Search for the cell housing the specified text and yield its (X, Y) center coordinate. 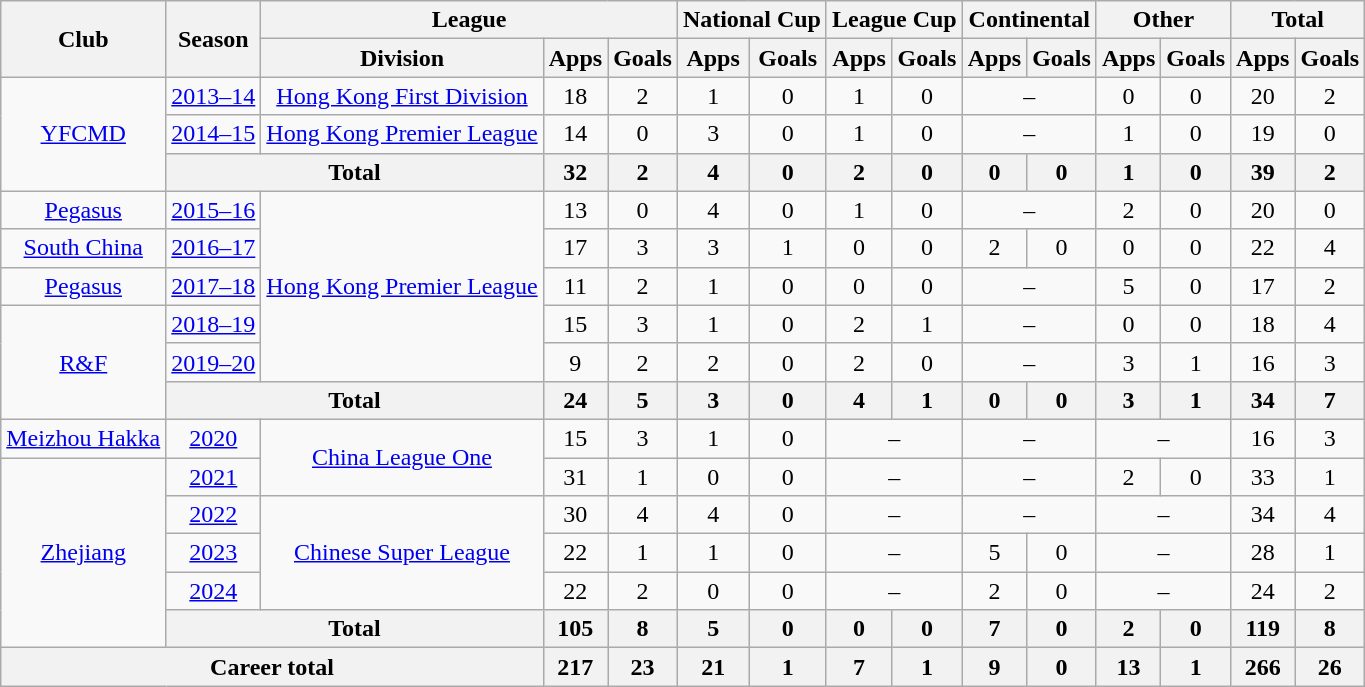
Chinese Super League (402, 553)
Club (84, 39)
2013–14 (214, 96)
Career total (272, 667)
2021 (214, 477)
Season (214, 39)
23 (643, 667)
2022 (214, 515)
2019–20 (214, 362)
YFCMD (84, 134)
19 (1263, 134)
119 (1263, 629)
Meizhou Hakka (84, 438)
Division (402, 58)
South China (84, 248)
26 (1330, 667)
31 (575, 477)
14 (575, 134)
217 (575, 667)
2024 (214, 591)
2017–18 (214, 286)
China League One (402, 457)
32 (575, 172)
Hong Kong First Division (402, 96)
Other (1163, 20)
30 (575, 515)
2018–19 (214, 324)
39 (1263, 172)
2016–17 (214, 248)
11 (575, 286)
National Cup (752, 20)
League (470, 20)
R&F (84, 362)
2015–16 (214, 210)
2014–15 (214, 134)
Continental (1029, 20)
League Cup (894, 20)
266 (1263, 667)
21 (713, 667)
33 (1263, 477)
28 (1263, 553)
2020 (214, 438)
105 (575, 629)
Zhejiang (84, 553)
2023 (214, 553)
